Search for the cell housing the specified text and yield its [X, Y] center coordinate. 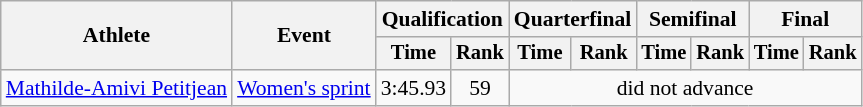
Mathilde-Amivi Petitjean [116, 88]
Qualification [442, 19]
did not advance [686, 88]
3:45.93 [414, 88]
Event [304, 36]
Athlete [116, 36]
Final [805, 19]
Semifinal [692, 19]
59 [480, 88]
Quarterfinal [573, 19]
Women's sprint [304, 88]
